Capture the cell that displays the provided text and extract its (X, Y) central coordinate. 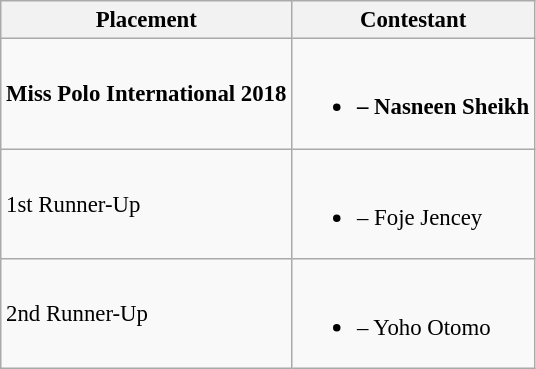
Placement (146, 20)
Miss Polo International 2018 (146, 94)
– Yoho Otomo (414, 314)
2nd Runner-Up (146, 314)
Contestant (414, 20)
– Nasneen Sheikh (414, 94)
– Foje Jencey (414, 204)
1st Runner-Up (146, 204)
